From the cell containing the given text, extract its center point as (X, Y) coordinate. 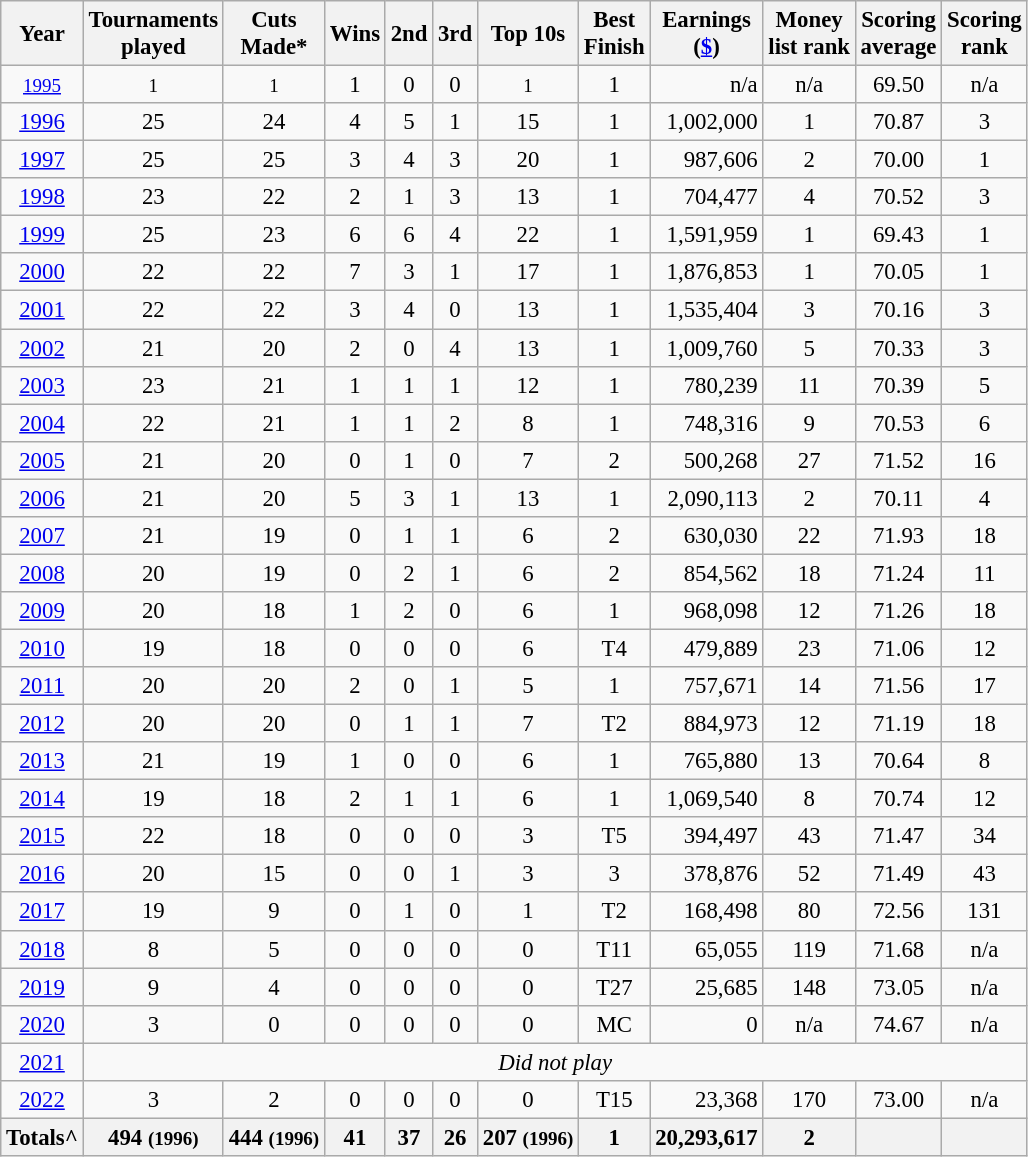
207 (1996) (528, 1137)
70.11 (898, 498)
73.05 (898, 987)
119 (809, 949)
2022 (42, 1100)
2010 (42, 648)
Totals^ (42, 1137)
854,562 (706, 573)
80 (809, 912)
70.05 (898, 273)
T11 (614, 949)
704,477 (706, 197)
41 (354, 1137)
69.50 (898, 85)
71.19 (898, 724)
71.47 (898, 836)
Top 10s (528, 34)
T27 (614, 987)
780,239 (706, 385)
70.39 (898, 385)
T5 (614, 836)
25,685 (706, 987)
27 (809, 460)
1,535,404 (706, 310)
Scoring average (898, 34)
71.93 (898, 536)
14 (809, 686)
479,889 (706, 648)
T4 (614, 648)
148 (809, 987)
2018 (42, 949)
394,497 (706, 836)
1999 (42, 235)
2017 (42, 912)
2016 (42, 874)
71.68 (898, 949)
70.52 (898, 197)
2015 (42, 836)
2001 (42, 310)
24 (274, 122)
494 (1996) (153, 1137)
16 (984, 460)
884,973 (706, 724)
70.87 (898, 122)
2006 (42, 498)
2021 (42, 1062)
1,009,760 (706, 348)
1995 (42, 85)
2013 (42, 761)
500,268 (706, 460)
71.26 (898, 611)
Cuts Made* (274, 34)
968,098 (706, 611)
Best Finish (614, 34)
Earnings($) (706, 34)
765,880 (706, 761)
70.53 (898, 423)
748,316 (706, 423)
168,498 (706, 912)
1,591,959 (706, 235)
2011 (42, 686)
2009 (42, 611)
444 (1996) (274, 1137)
2nd (408, 34)
70.16 (898, 310)
2008 (42, 573)
73.00 (898, 1100)
71.52 (898, 460)
26 (456, 1137)
Scoringrank (984, 34)
1,876,853 (706, 273)
2003 (42, 385)
1,002,000 (706, 122)
1,069,540 (706, 799)
757,671 (706, 686)
Moneylist rank (809, 34)
1997 (42, 160)
1998 (42, 197)
23,368 (706, 1100)
20,293,617 (706, 1137)
70.00 (898, 160)
2014 (42, 799)
2007 (42, 536)
70.64 (898, 761)
378,876 (706, 874)
170 (809, 1100)
65,055 (706, 949)
2019 (42, 987)
74.67 (898, 1024)
2004 (42, 423)
3rd (456, 34)
630,030 (706, 536)
1996 (42, 122)
70.33 (898, 348)
Wins (354, 34)
2000 (42, 273)
131 (984, 912)
52 (809, 874)
T15 (614, 1100)
71.06 (898, 648)
Tournamentsplayed (153, 34)
2012 (42, 724)
2020 (42, 1024)
70.74 (898, 799)
71.49 (898, 874)
37 (408, 1137)
34 (984, 836)
2002 (42, 348)
987,606 (706, 160)
71.56 (898, 686)
2,090,113 (706, 498)
71.24 (898, 573)
MC (614, 1024)
2005 (42, 460)
Year (42, 34)
69.43 (898, 235)
72.56 (898, 912)
Did not play (555, 1062)
